Output the [x, y] coordinate of the center of the cell containing the given text.  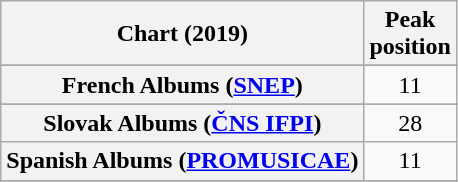
Slovak Albums (ČNS IFPI) [182, 123]
Spanish Albums (PROMUSICAE) [182, 161]
Chart (2019) [182, 34]
Peakposition [410, 34]
28 [410, 123]
French Albums (SNEP) [182, 85]
